Search for the cell housing the specified text and yield its (x, y) center coordinate. 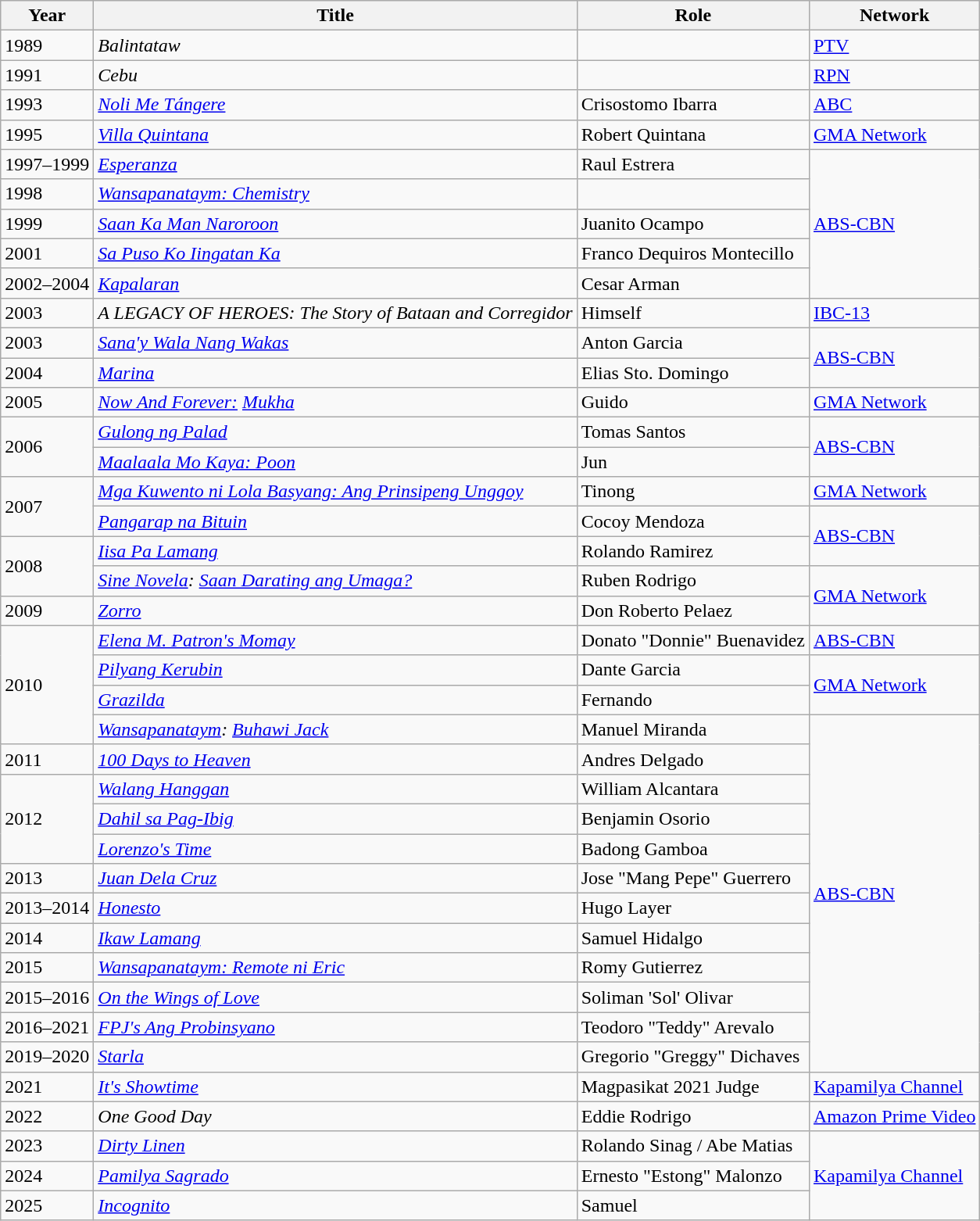
Ruben Rodrigo (692, 581)
1989 (47, 45)
Tomas Santos (692, 432)
Dahil sa Pag-Ibig (335, 818)
Pilyang Kerubin (335, 670)
Wansapanataym: Remote ni Eric (335, 968)
Benjamin Osorio (692, 818)
Marina (335, 373)
1997–1999 (47, 164)
One Good Day (335, 1116)
Year (47, 16)
Honesto (335, 908)
Sana'y Wala Nang Wakas (335, 342)
Lorenzo's Time (335, 848)
Wansapanataym: Buhawi Jack (335, 729)
Iisa Pa Lamang (335, 551)
Raul Estrera (692, 164)
Villa Quintana (335, 134)
IBC-13 (894, 313)
Title (335, 16)
Incognito (335, 1205)
2019–2020 (47, 1057)
Sa Puso Ko Iingatan Ka (335, 253)
Guido (692, 403)
FPJ's Ang Probinsyano (335, 1027)
On the Wings of Love (335, 997)
Himself (692, 313)
Grazilda (335, 700)
Cocoy Mendoza (692, 521)
Elias Sto. Domingo (692, 373)
Juan Dela Cruz (335, 879)
Balintataw (335, 45)
2021 (47, 1087)
Wansapanataym: Chemistry (335, 194)
Hugo Layer (692, 908)
It's Showtime (335, 1087)
2016–2021 (47, 1027)
William Alcantara (692, 789)
100 Days to Heaven (335, 759)
2024 (47, 1176)
Sine Novela: Saan Darating ang Umaga? (335, 581)
Noli Me Tángere (335, 105)
Ernesto "Estong" Malonzo (692, 1176)
Cebu (335, 75)
Tinong (692, 492)
Starla (335, 1057)
2013 (47, 879)
Gulong ng Palad (335, 432)
Kapalaran (335, 283)
2008 (47, 566)
Badong Gamboa (692, 848)
Now And Forever: Mukha (335, 403)
Robert Quintana (692, 134)
Samuel (692, 1205)
2015 (47, 968)
Walang Hanggan (335, 789)
A LEGACY OF HEROES: The Story of Bataan and Corregidor (335, 313)
2013–2014 (47, 908)
Gregorio "Greggy" Dichaves (692, 1057)
1993 (47, 105)
Romy Gutierrez (692, 968)
Pangarap na Bituin (335, 521)
Amazon Prime Video (894, 1116)
Samuel Hidalgo (692, 938)
2004 (47, 373)
Elena M. Patron's Momay (335, 640)
Crisostomo Ibarra (692, 105)
2005 (47, 403)
Don Roberto Pelaez (692, 610)
Teodoro "Teddy" Arevalo (692, 1027)
2015–2016 (47, 997)
ABC (894, 105)
1999 (47, 224)
Pamilya Sagrado (335, 1176)
1998 (47, 194)
Fernando (692, 700)
Magpasikat 2021 Judge (692, 1087)
2002–2004 (47, 283)
Rolando Sinag / Abe Matias (692, 1146)
2012 (47, 818)
2014 (47, 938)
Eddie Rodrigo (692, 1116)
Rolando Ramirez (692, 551)
Cesar Arman (692, 283)
2022 (47, 1116)
Jun (692, 462)
Dante Garcia (692, 670)
2009 (47, 610)
Jose "Mang Pepe" Guerrero (692, 879)
Maalaala Mo Kaya: Poon (335, 462)
Anton Garcia (692, 342)
2023 (47, 1146)
PTV (894, 45)
2011 (47, 759)
Juanito Ocampo (692, 224)
Ikaw Lamang (335, 938)
Zorro (335, 610)
Soliman 'Sol' Olivar (692, 997)
2010 (47, 685)
RPN (894, 75)
2007 (47, 507)
Dirty Linen (335, 1146)
Saan Ka Man Naroroon (335, 224)
Manuel Miranda (692, 729)
Role (692, 16)
Esperanza (335, 164)
2025 (47, 1205)
1995 (47, 134)
1991 (47, 75)
2001 (47, 253)
Mga Kuwento ni Lola Basyang: Ang Prinsipeng Unggoy (335, 492)
2006 (47, 447)
Network (894, 16)
Franco Dequiros Montecillo (692, 253)
Andres Delgado (692, 759)
Donato "Donnie" Buenavidez (692, 640)
